Search for the cell housing the specified text and yield its (X, Y) center coordinate. 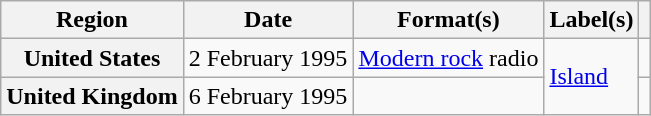
Date (268, 20)
Modern rock radio (448, 58)
Region (92, 20)
2 February 1995 (268, 58)
6 February 1995 (268, 96)
Format(s) (448, 20)
United States (92, 58)
Label(s) (592, 20)
Island (592, 77)
United Kingdom (92, 96)
